Scan for the cell matching the given text and deliver its [X, Y] coordinate at center. 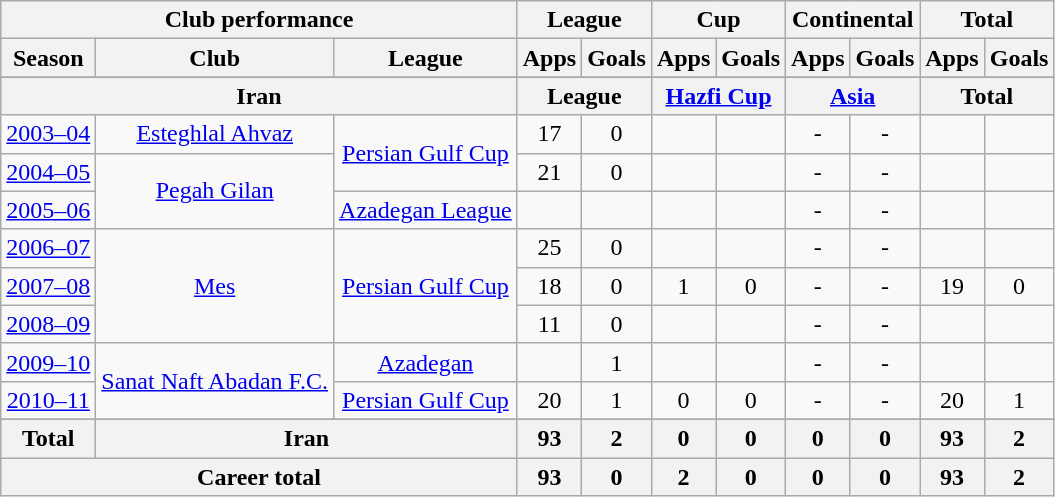
2007–08 [48, 286]
Club [215, 58]
Asia [853, 96]
2003–04 [48, 134]
2005–06 [48, 210]
2004–05 [48, 172]
17 [549, 134]
Pegah Gilan [215, 191]
2010–11 [48, 400]
21 [549, 172]
2008–09 [48, 324]
Esteghlal Ahvaz [215, 134]
Cup [718, 20]
19 [952, 286]
Mes [215, 286]
2006–07 [48, 248]
Azadegan [426, 362]
Club performance [259, 20]
11 [549, 324]
2009–10 [48, 362]
25 [549, 248]
Continental [853, 20]
Azadegan League [426, 210]
18 [549, 286]
Career total [259, 477]
Sanat Naft Abadan F.C. [215, 381]
Hazfi Cup [718, 96]
Season [48, 58]
